Identify which cell holds the provided text, then report its (x, y) central coordinate. 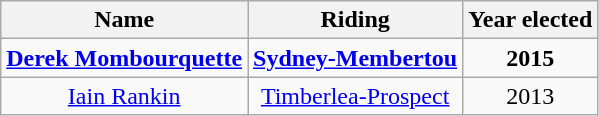
Timberlea-Prospect (356, 96)
2013 (530, 96)
2015 (530, 58)
Name (124, 20)
Year elected (530, 20)
Sydney-Membertou (356, 58)
Riding (356, 20)
Derek Mombourquette (124, 58)
Iain Rankin (124, 96)
